Capture the cell that displays the provided text and extract its [X, Y] central coordinate. 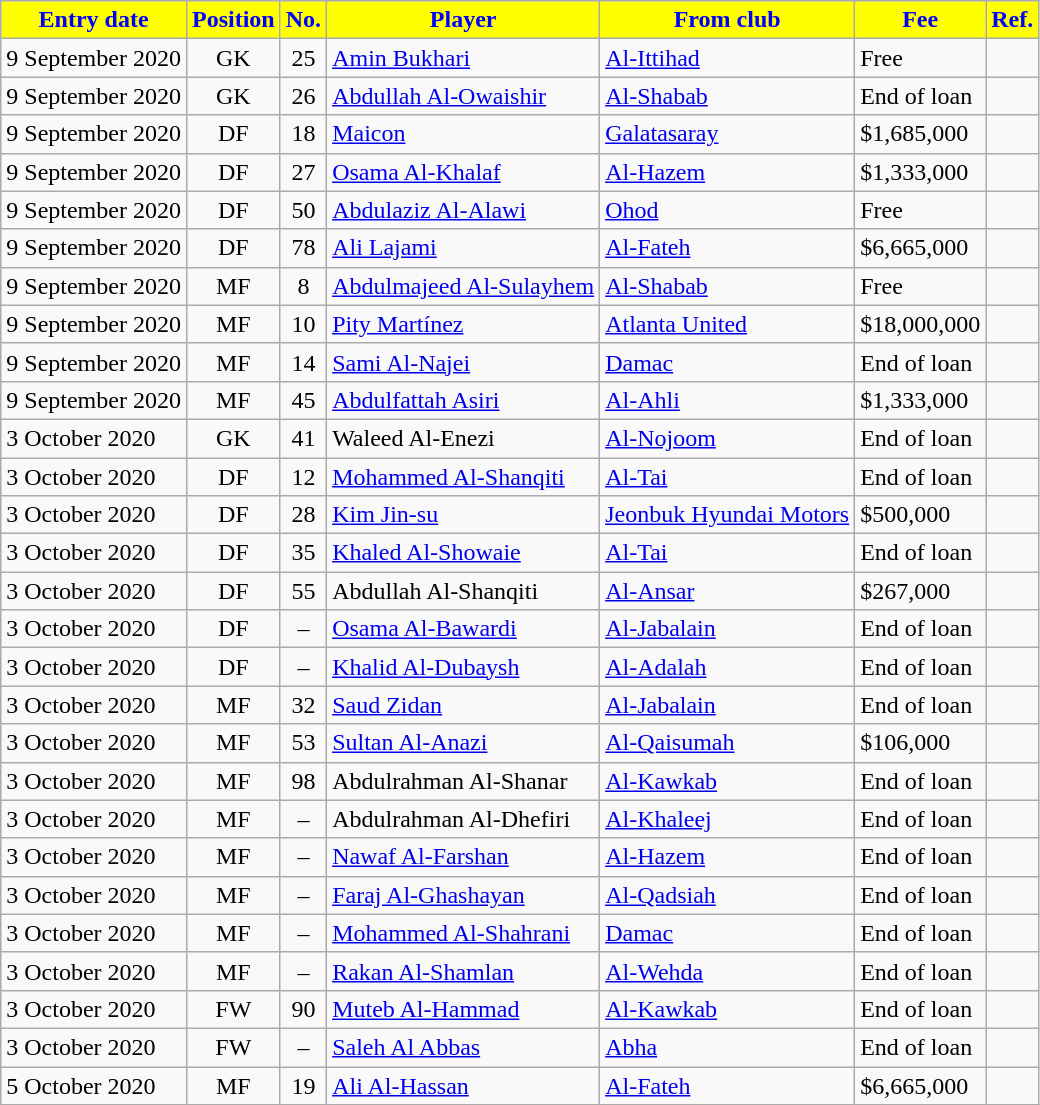
Faraj Al-Ghashayan [464, 895]
Abha [728, 1047]
90 [303, 1009]
Player [464, 20]
Ali Al-Hassan [464, 1085]
Rakan Al-Shamlan [464, 971]
$1,685,000 [920, 134]
Abdulmajeed Al-Sulayhem [464, 286]
Khaled Al-Showaie [464, 553]
12 [303, 477]
Jeonbuk Hyundai Motors [728, 515]
From club [728, 20]
25 [303, 58]
Al-Nojoom [728, 438]
Pity Martínez [464, 324]
32 [303, 705]
14 [303, 362]
Abdullah Al-Shanqiti [464, 591]
Galatasaray [728, 134]
Saleh Al Abbas [464, 1047]
Atlanta United [728, 324]
Mohammed Al-Shahrani [464, 933]
Al-Adalah [728, 667]
Al-Qadsiah [728, 895]
Al-Qaisumah [728, 743]
28 [303, 515]
Ali Lajami [464, 248]
Position [233, 20]
Muteb Al-Hammad [464, 1009]
Abdulrahman Al-Dhefiri [464, 819]
41 [303, 438]
Sultan Al-Anazi [464, 743]
Amin Bukhari [464, 58]
98 [303, 781]
Mohammed Al-Shanqiti [464, 477]
Abdullah Al-Owaishir [464, 96]
Kim Jin-su [464, 515]
8 [303, 286]
Ref. [1012, 20]
Al-Khaleej [728, 819]
Saud Zidan [464, 705]
Waleed Al-Enezi [464, 438]
Abdulaziz Al-Alawi [464, 210]
5 October 2020 [94, 1085]
Abdulrahman Al-Shanar [464, 781]
18 [303, 134]
Ohod [728, 210]
No. [303, 20]
50 [303, 210]
Al-Ittihad [728, 58]
Maicon [464, 134]
Al-Ahli [728, 400]
$106,000 [920, 743]
Osama Al-Khalaf [464, 172]
27 [303, 172]
78 [303, 248]
Nawaf Al-Farshan [464, 857]
Sami Al-Najei [464, 362]
35 [303, 553]
Al-Ansar [728, 591]
Khalid Al-Dubaysh [464, 667]
Osama Al-Bawardi [464, 629]
Fee [920, 20]
Abdulfattah Asiri [464, 400]
Al-Wehda [728, 971]
19 [303, 1085]
$267,000 [920, 591]
45 [303, 400]
$500,000 [920, 515]
$18,000,000 [920, 324]
26 [303, 96]
10 [303, 324]
55 [303, 591]
Entry date [94, 20]
53 [303, 743]
